Provide the (x, y) coordinate of the cell's center where the given text is located.  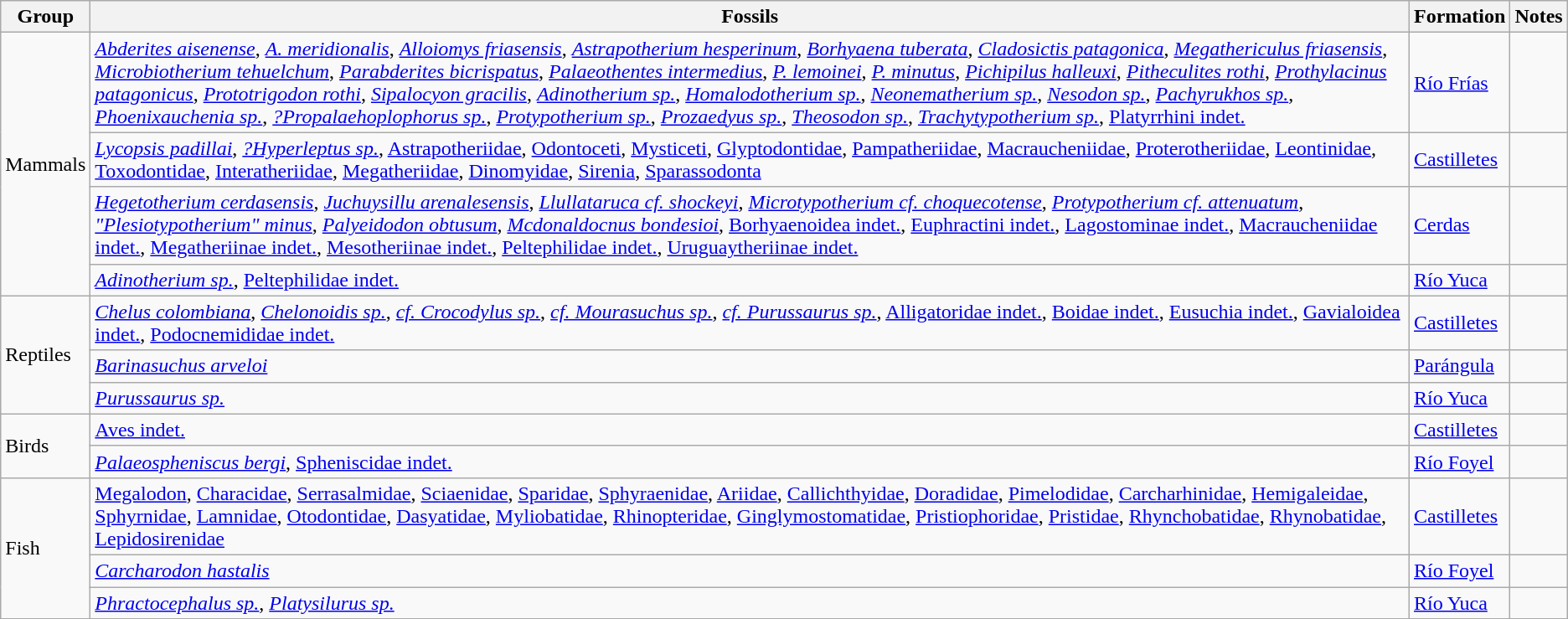
Palaeospheniscus bergi, Spheniscidae indet. (750, 462)
Barinasuchus arveloi (750, 366)
Purussaurus sp. (750, 398)
Fossils (750, 17)
Río Frías (1459, 82)
Reptiles (45, 355)
Notes (1539, 17)
Birds (45, 446)
Parángula (1459, 366)
Adinotherium sp., Peltephilidae indet. (750, 280)
Formation (1459, 17)
Carcharodon hastalis (750, 570)
Phractocephalus sp., Platysilurus sp. (750, 602)
Fish (45, 548)
Cerdas (1459, 225)
Aves indet. (750, 430)
Group (45, 17)
Mammals (45, 164)
